Search for the cell housing the specified text and yield its (x, y) center coordinate. 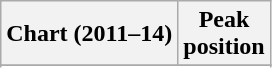
Peakposition (224, 34)
Chart (2011–14) (90, 34)
